Return the (X, Y) coordinate for the center point of the cell that contains the specified text.  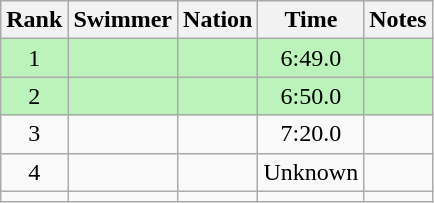
6:50.0 (311, 96)
1 (34, 58)
2 (34, 96)
Swimmer (123, 20)
Notes (398, 20)
Nation (218, 20)
Time (311, 20)
Rank (34, 20)
Unknown (311, 172)
7:20.0 (311, 134)
3 (34, 134)
4 (34, 172)
6:49.0 (311, 58)
